Determine the (x, y) coordinate at the center of the cell enclosing the given text.  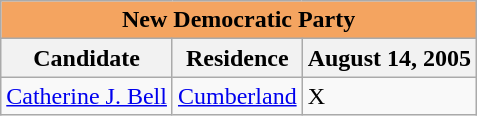
August 14, 2005 (389, 58)
Residence (237, 58)
Catherine J. Bell (87, 96)
X (389, 96)
New Democratic Party (239, 20)
Cumberland (237, 96)
Candidate (87, 58)
